Capture the cell that displays the provided text and extract its [X, Y] central coordinate. 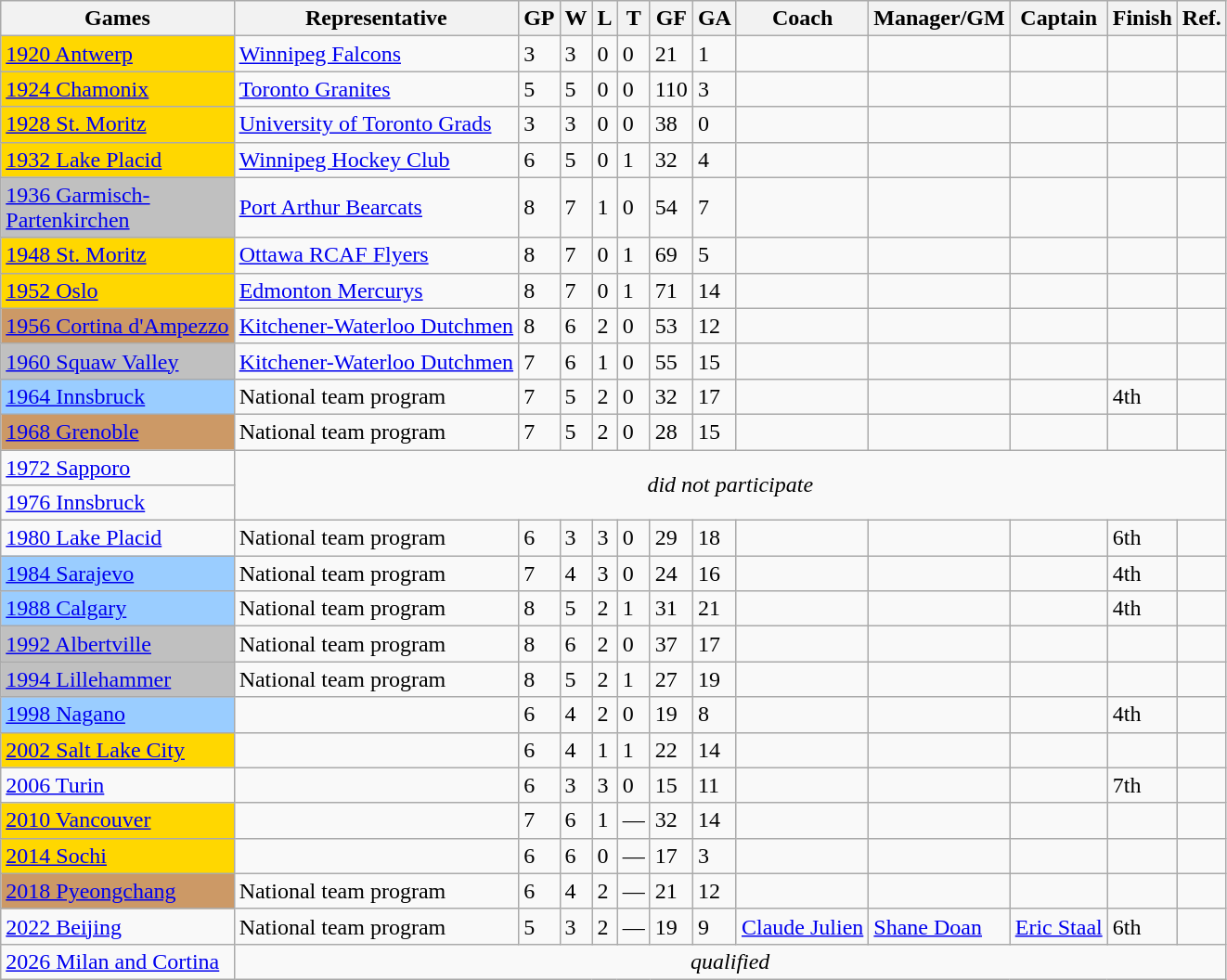
Ottawa RCAF Flyers [377, 255]
31 [671, 609]
22 [671, 750]
55 [671, 361]
1980 Lake Placid [117, 538]
1964 Innsbruck [117, 396]
1972 Sapporo [117, 467]
1994 Lillehammer [117, 679]
110 [671, 89]
Representative [377, 19]
1928 St. Moritz [117, 124]
69 [671, 255]
1976 Innsbruck [117, 503]
Winnipeg Hockey Club [377, 160]
27 [671, 679]
2006 Turin [117, 785]
Winnipeg Falcons [377, 54]
53 [671, 326]
2022 Beijing [117, 926]
1988 Calgary [117, 609]
11 [715, 785]
9 [715, 926]
Eric Staal [1058, 926]
Coach [802, 19]
38 [671, 124]
2002 Salt Lake City [117, 750]
Shane Doan [939, 926]
28 [671, 432]
Claude Julien [802, 926]
Toronto Granites [377, 89]
16 [715, 574]
L [605, 19]
2018 Pyeongchang [117, 891]
71 [671, 290]
qualified [730, 961]
Finish [1142, 19]
1952 Oslo [117, 290]
Edmonton Mercurys [377, 290]
24 [671, 574]
GA [715, 19]
2026 Milan and Cortina [117, 961]
1948 St. Moritz [117, 255]
1960 Squaw Valley [117, 361]
Games [117, 19]
54 [671, 208]
Port Arthur Bearcats [377, 208]
T [633, 19]
18 [715, 538]
1920 Antwerp [117, 54]
University of Toronto Grads [377, 124]
did not participate [730, 484]
2014 Sochi [117, 856]
Manager/GM [939, 19]
1924 Chamonix [117, 89]
1932 Lake Placid [117, 160]
29 [671, 538]
Ref. [1201, 19]
Captain [1058, 19]
7th [1142, 785]
1936 Garmisch-Partenkirchen [117, 208]
W [575, 19]
1992 Albertville [117, 644]
1968 Grenoble [117, 432]
GF [671, 19]
37 [671, 644]
1984 Sarajevo [117, 574]
1956 Cortina d'Ampezzo [117, 326]
1998 Nagano [117, 715]
GP [539, 19]
2010 Vancouver [117, 820]
